Search for the cell housing the specified text and yield its (X, Y) center coordinate. 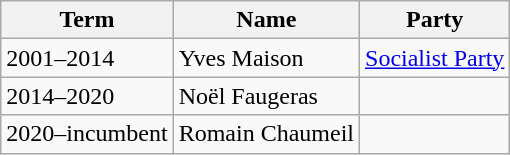
2020–incumbent (87, 134)
2014–2020 (87, 96)
Party (435, 20)
Yves Maison (266, 58)
Term (87, 20)
Name (266, 20)
2001–2014 (87, 58)
Noël Faugeras (266, 96)
Romain Chaumeil (266, 134)
Socialist Party (435, 58)
